For the text-containing cell, return its midpoint in (x, y) coordinate format. 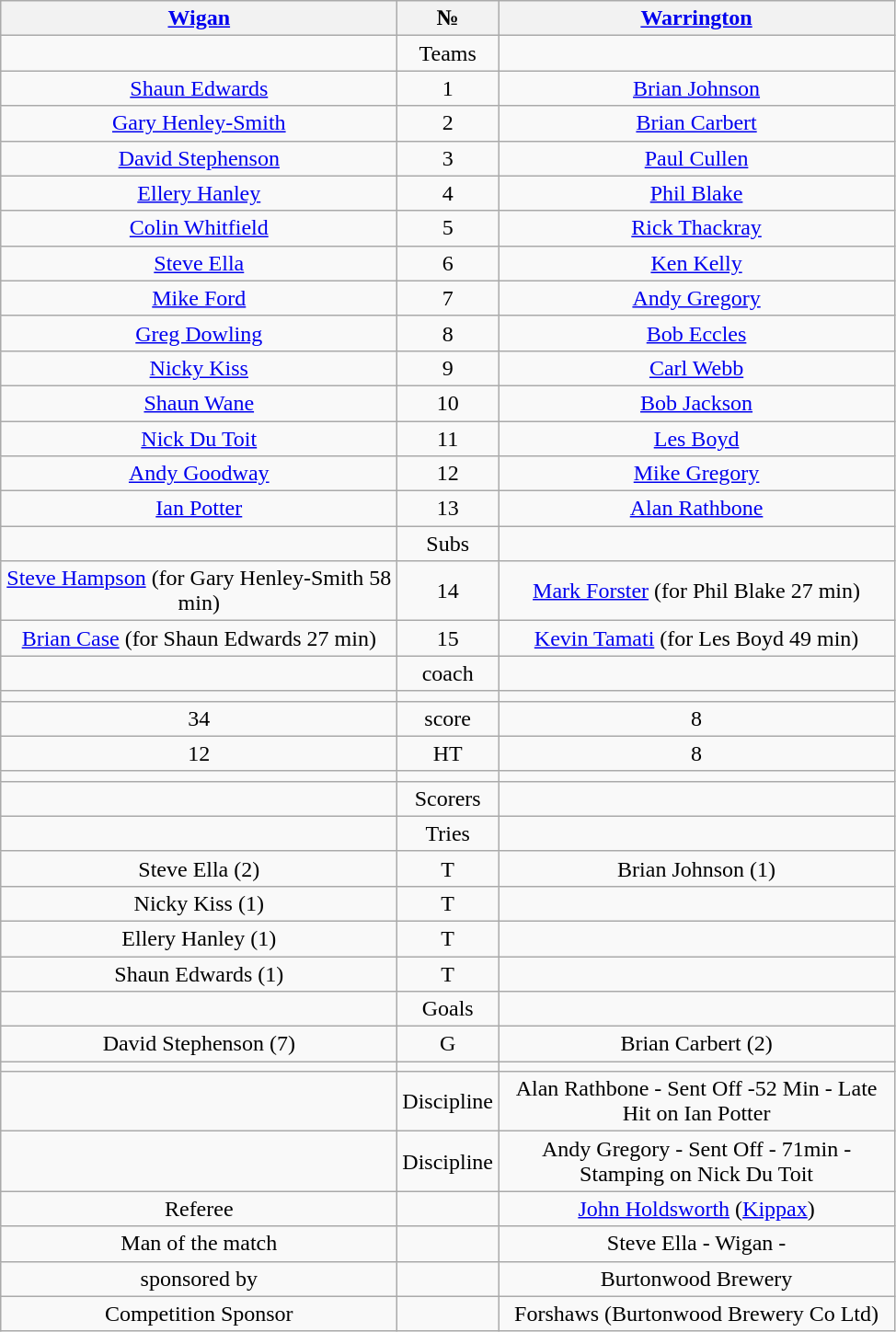
Ken Kelly (697, 263)
Alan Rathbone - Sent Off -52 Min - Late Hit on Ian Potter (697, 1102)
Nicky Kiss (1) (199, 903)
Brian Johnson (1) (697, 868)
Warrington (697, 18)
Teams (448, 53)
Kevin Tamati (for Les Boyd 49 min) (697, 638)
Burtonwood Brewery (697, 1279)
Steve Ella (2) (199, 868)
Goals (448, 1009)
Bob Jackson (697, 403)
Shaun Edwards (199, 88)
Phil Blake (697, 193)
Referee (199, 1209)
Carl Webb (697, 368)
Shaun Edwards (1) (199, 974)
Shaun Wane (199, 403)
Brian Carbert (2) (697, 1044)
Tries (448, 833)
4 (448, 193)
14 (448, 591)
Mike Ford (199, 298)
Alan Rathbone (697, 509)
Andy Goodway (199, 474)
Andy Gregory - Sent Off - 71min - Stamping on Nick Du Toit (697, 1161)
7 (448, 298)
2 (448, 123)
Wigan (199, 18)
1 (448, 88)
Colin Whitfield (199, 228)
9 (448, 368)
Ellery Hanley (199, 193)
G (448, 1044)
Ellery Hanley (1) (199, 938)
Brian Johnson (697, 88)
Rick Thackray (697, 228)
10 (448, 403)
Bob Eccles (697, 333)
coach (448, 673)
3 (448, 158)
Steve Ella - Wigan - (697, 1244)
Mike Gregory (697, 474)
score (448, 718)
Andy Gregory (697, 298)
Subs (448, 544)
Ian Potter (199, 509)
Man of the match (199, 1244)
HT (448, 753)
13 (448, 509)
David Stephenson (7) (199, 1044)
Steve Hampson (for Gary Henley-Smith 58 min) (199, 591)
Brian Carbert (697, 123)
Forshaws (Burtonwood Brewery Co Ltd) (697, 1314)
Mark Forster (for Phil Blake 27 min) (697, 591)
Greg Dowling (199, 333)
Nicky Kiss (199, 368)
6 (448, 263)
5 (448, 228)
David Stephenson (199, 158)
Paul Cullen (697, 158)
15 (448, 638)
sponsored by (199, 1279)
11 (448, 439)
Les Boyd (697, 439)
Scorers (448, 798)
Nick Du Toit (199, 439)
34 (199, 718)
№ (448, 18)
John Holdsworth (Kippax) (697, 1209)
Competition Sponsor (199, 1314)
Brian Case (for Shaun Edwards 27 min) (199, 638)
Steve Ella (199, 263)
Gary Henley-Smith (199, 123)
